From the cell containing the given text, extract its center point as [x, y] coordinate. 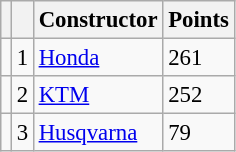
Constructor [98, 20]
261 [198, 58]
Husqvarna [98, 133]
Honda [98, 58]
1 [22, 58]
3 [22, 133]
KTM [98, 95]
Points [198, 20]
79 [198, 133]
2 [22, 95]
252 [198, 95]
